From the cell containing the given text, extract its center point as (X, Y) coordinate. 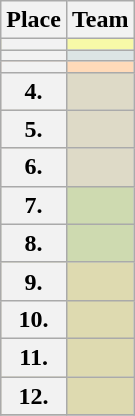
8. (34, 243)
Team (100, 20)
11. (34, 357)
4. (34, 91)
6. (34, 167)
7. (34, 205)
12. (34, 395)
10. (34, 319)
9. (34, 281)
Place (34, 20)
5. (34, 129)
